Return [X, Y] of the center of cell containing provided text 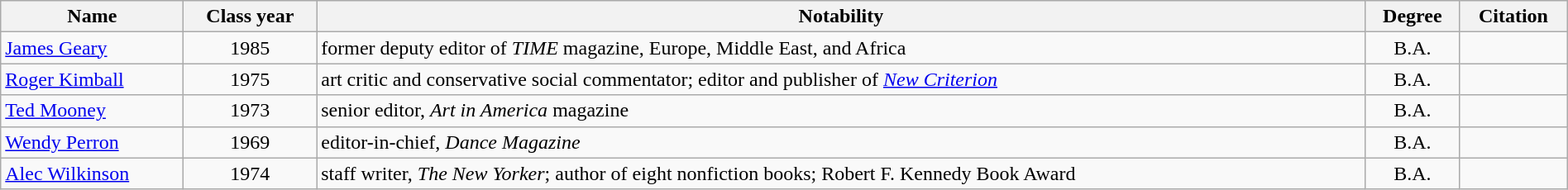
Name [93, 17]
James Geary [93, 48]
Roger Kimball [93, 79]
1985 [250, 48]
1969 [250, 142]
staff writer, The New Yorker; author of eight nonfiction books; Robert F. Kennedy Book Award [841, 173]
1973 [250, 111]
1974 [250, 173]
Alec Wilkinson [93, 173]
Ted Mooney [93, 111]
former deputy editor of TIME magazine, Europe, Middle East, and Africa [841, 48]
senior editor, Art in America magazine [841, 111]
Notability [841, 17]
Class year [250, 17]
Degree [1413, 17]
1975 [250, 79]
editor-in-chief, Dance Magazine [841, 142]
art critic and conservative social commentator; editor and publisher of New Criterion [841, 79]
Citation [1513, 17]
Wendy Perron [93, 142]
